Extract the (x, y) coordinate from the center of the cell holding the provided text.  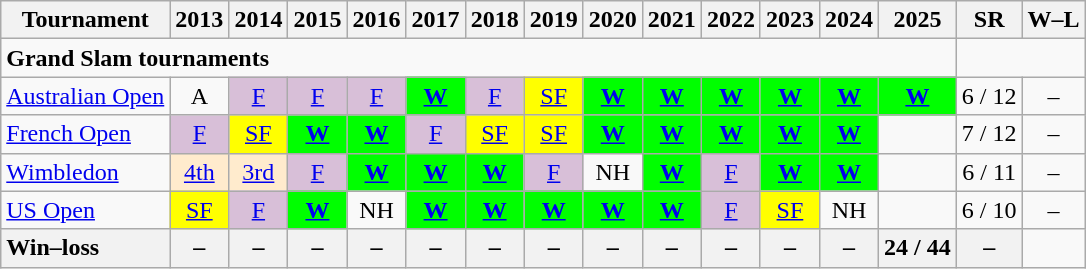
24 / 44 (918, 248)
Australian Open (86, 96)
SR (989, 20)
2015 (318, 20)
2023 (790, 20)
US Open (86, 210)
Grand Slam tournaments (479, 58)
6 / 12 (989, 96)
Wimbledon (86, 172)
2016 (376, 20)
2021 (672, 20)
Tournament (86, 20)
2025 (918, 20)
2018 (494, 20)
2024 (848, 20)
A (200, 96)
2014 (258, 20)
6 / 10 (989, 210)
2022 (730, 20)
2019 (554, 20)
6 / 11 (989, 172)
7 / 12 (989, 134)
Win–loss (86, 248)
2017 (436, 20)
2013 (200, 20)
2020 (612, 20)
4th (200, 172)
W–L (1054, 20)
3rd (258, 172)
French Open (86, 134)
